Detect which cell encompasses the target text, then output its (x, y) center coordinate. 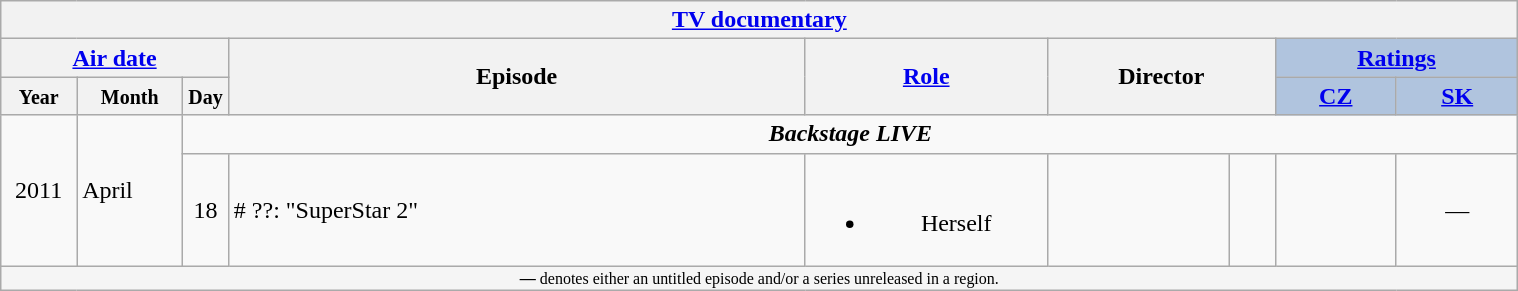
— denotes either an untitled episode and/or a series unreleased in a region. (760, 278)
Backstage LIVE (850, 134)
Year (39, 96)
18 (206, 210)
Role (926, 77)
2011 (39, 190)
Ratings (1396, 58)
CZ (1336, 96)
Month (130, 96)
Day (206, 96)
SK (1456, 96)
Episode (516, 77)
Director (1162, 77)
— (1456, 210)
# ??: "SuperStar 2" (516, 210)
TV documentary (760, 20)
Air date (115, 58)
April (130, 190)
Herself (926, 210)
